Search for the cell housing the specified text and yield its (x, y) center coordinate. 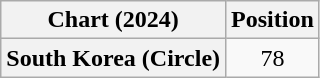
Chart (2024) (114, 20)
78 (273, 58)
South Korea (Circle) (114, 58)
Position (273, 20)
